Scan for the cell matching the given text and deliver its [X, Y] coordinate at center. 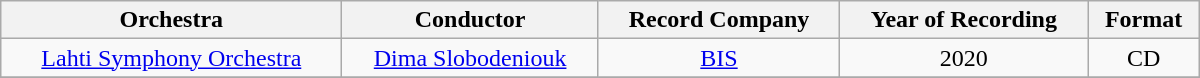
BIS [718, 58]
CD [1144, 58]
Year of Recording [964, 20]
2020 [964, 58]
Format [1144, 20]
Dima Slobodeniouk [470, 58]
Orchestra [172, 20]
Record Company [718, 20]
Lahti Symphony Orchestra [172, 58]
Conductor [470, 20]
